Extract the [X, Y] coordinate from the center of the cell holding the provided text.  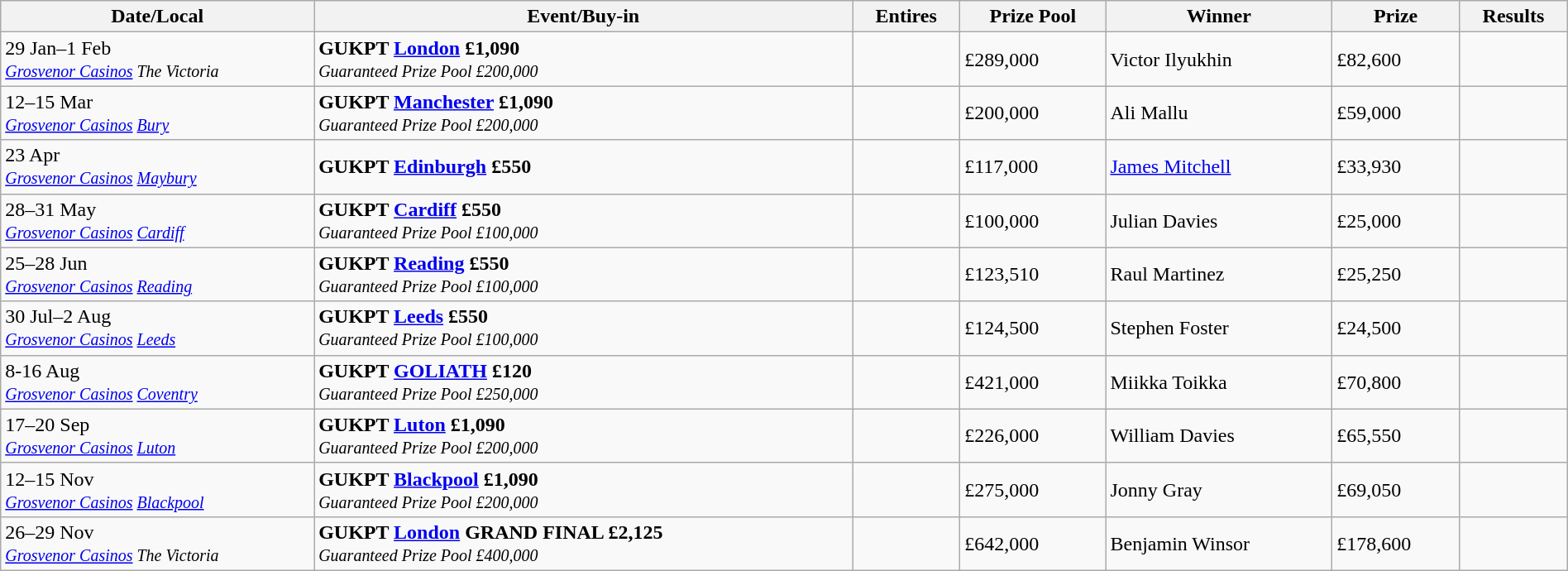
GUKPT GOLIATH £120Guaranteed Prize Pool £250,000 [584, 382]
James Mitchell [1219, 167]
GUKPT London £1,090Guaranteed Prize Pool £200,000 [584, 60]
£82,600 [1396, 60]
£178,600 [1396, 543]
Results [1513, 17]
£124,500 [1033, 328]
£70,800 [1396, 382]
£24,500 [1396, 328]
12–15 MarGrosvenor Casinos Bury [157, 113]
Ali Mallu [1219, 113]
£25,000 [1396, 220]
26–29 NovGrosvenor Casinos The Victoria [157, 543]
£65,550 [1396, 435]
£421,000 [1033, 382]
GUKPT Luton £1,090Guaranteed Prize Pool £200,000 [584, 435]
Benjamin Winsor [1219, 543]
£25,250 [1396, 275]
Jonny Gray [1219, 490]
£226,000 [1033, 435]
28–31 MayGrosvenor Casinos Cardiff [157, 220]
GUKPT Blackpool £1,090Guaranteed Prize Pool £200,000 [584, 490]
Miikka Toikka [1219, 382]
£100,000 [1033, 220]
£642,000 [1033, 543]
25–28 JunGrosvenor Casinos Reading [157, 275]
23 AprGrosvenor Casinos Maybury [157, 167]
Winner [1219, 17]
GUKPT London GRAND FINAL £2,125Guaranteed Prize Pool £400,000 [584, 543]
Prize [1396, 17]
Stephen Foster [1219, 328]
Entires [906, 17]
Victor Ilyukhin [1219, 60]
£69,050 [1396, 490]
£275,000 [1033, 490]
Event/Buy-in [584, 17]
12–15 NovGrosvenor Casinos Blackpool [157, 490]
GUKPT Edinburgh £550 [584, 167]
Julian Davies [1219, 220]
GUKPT Manchester £1,090Guaranteed Prize Pool £200,000 [584, 113]
£123,510 [1033, 275]
GUKPT Cardiff £550Guaranteed Prize Pool £100,000 [584, 220]
Raul Martinez [1219, 275]
£117,000 [1033, 167]
17–20 SepGrosvenor Casinos Luton [157, 435]
£200,000 [1033, 113]
GUKPT Leeds £550Guaranteed Prize Pool £100,000 [584, 328]
Date/Local [157, 17]
GUKPT Reading £550Guaranteed Prize Pool £100,000 [584, 275]
8-16 AugGrosvenor Casinos Coventry [157, 382]
30 Jul–2 AugGrosvenor Casinos Leeds [157, 328]
29 Jan–1 FebGrosvenor Casinos The Victoria [157, 60]
£289,000 [1033, 60]
Prize Pool [1033, 17]
£59,000 [1396, 113]
£33,930 [1396, 167]
William Davies [1219, 435]
